Return (X, Y) of the center of cell containing provided text 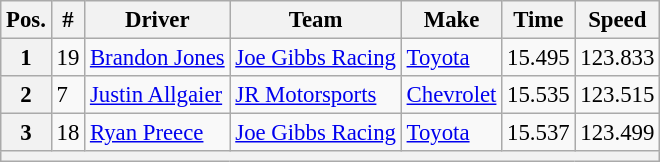
123.499 (618, 133)
Brandon Jones (158, 58)
JR Motorsports (316, 95)
Team (316, 20)
15.537 (538, 133)
123.833 (618, 58)
2 (26, 95)
1 (26, 58)
3 (26, 133)
15.495 (538, 58)
7 (68, 95)
Chevrolet (451, 95)
15.535 (538, 95)
Justin Allgaier (158, 95)
Ryan Preece (158, 133)
Speed (618, 20)
Make (451, 20)
Driver (158, 20)
Time (538, 20)
18 (68, 133)
# (68, 20)
Pos. (26, 20)
19 (68, 58)
123.515 (618, 95)
